Find where the given text appears and provide that cell's center as [x, y] coordinate. 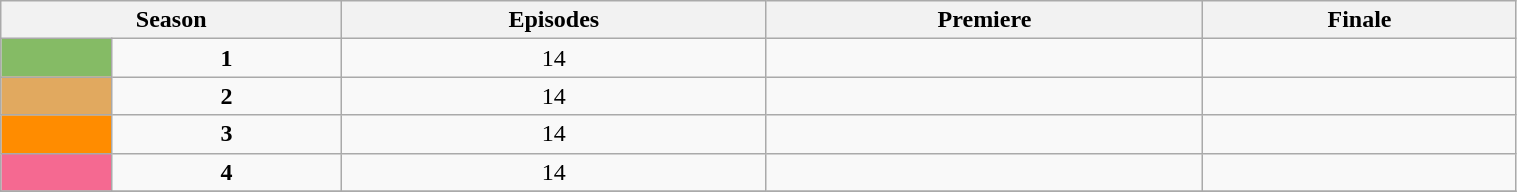
Premiere [984, 20]
Episodes [554, 20]
4 [226, 172]
Season [172, 20]
3 [226, 134]
2 [226, 96]
1 [226, 58]
Finale [1360, 20]
